Identify which cell holds the provided text, then report its (x, y) central coordinate. 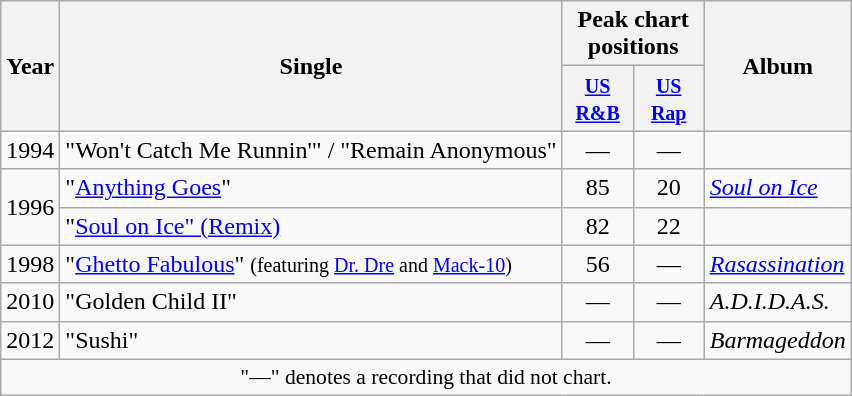
"Soul on Ice" (Remix) (311, 226)
Rasassination (778, 264)
1996 (30, 207)
2010 (30, 302)
Peak chart positions (633, 34)
A.D.I.D.A.S. (778, 302)
1998 (30, 264)
82 (598, 226)
Barmageddon (778, 340)
22 (668, 226)
Year (30, 66)
20 (668, 188)
Soul on Ice (778, 188)
"Won't Catch Me Runnin'" / "Remain Anonymous" (311, 150)
Single (311, 66)
2012 (30, 340)
Album (778, 66)
"—" denotes a recording that did not chart. (426, 377)
1994 (30, 150)
"Sushi" (311, 340)
"Anything Goes" (311, 188)
US Rap (668, 98)
85 (598, 188)
"Ghetto Fabulous" (featuring Dr. Dre and Mack-10) (311, 264)
56 (598, 264)
US R&B (598, 98)
"Golden Child II" (311, 302)
